Detect which cell encompasses the target text, then output its (X, Y) center coordinate. 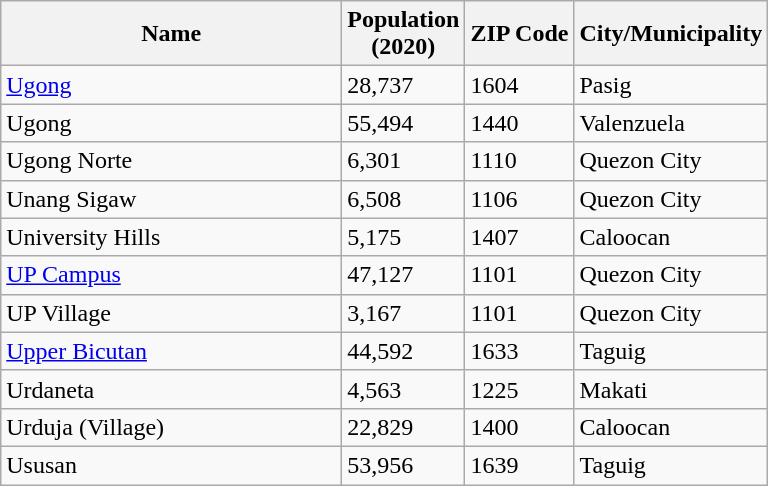
Valenzuela (671, 123)
Population(2020) (404, 34)
ZIP Code (520, 34)
1110 (520, 161)
Makati (671, 389)
1639 (520, 465)
Ugong Norte (172, 161)
44,592 (404, 351)
Unang Sigaw (172, 199)
Pasig (671, 85)
1633 (520, 351)
1407 (520, 237)
3,167 (404, 313)
Ususan (172, 465)
53,956 (404, 465)
55,494 (404, 123)
1604 (520, 85)
City/Municipality (671, 34)
1106 (520, 199)
47,127 (404, 275)
1400 (520, 427)
4,563 (404, 389)
6,301 (404, 161)
1440 (520, 123)
Urduja (Village) (172, 427)
1225 (520, 389)
5,175 (404, 237)
28,737 (404, 85)
UP Campus (172, 275)
22,829 (404, 427)
UP Village (172, 313)
Upper Bicutan (172, 351)
University Hills (172, 237)
6,508 (404, 199)
Name (172, 34)
Urdaneta (172, 389)
